Locate the cell with the specified text and output its [x, y] center coordinate. 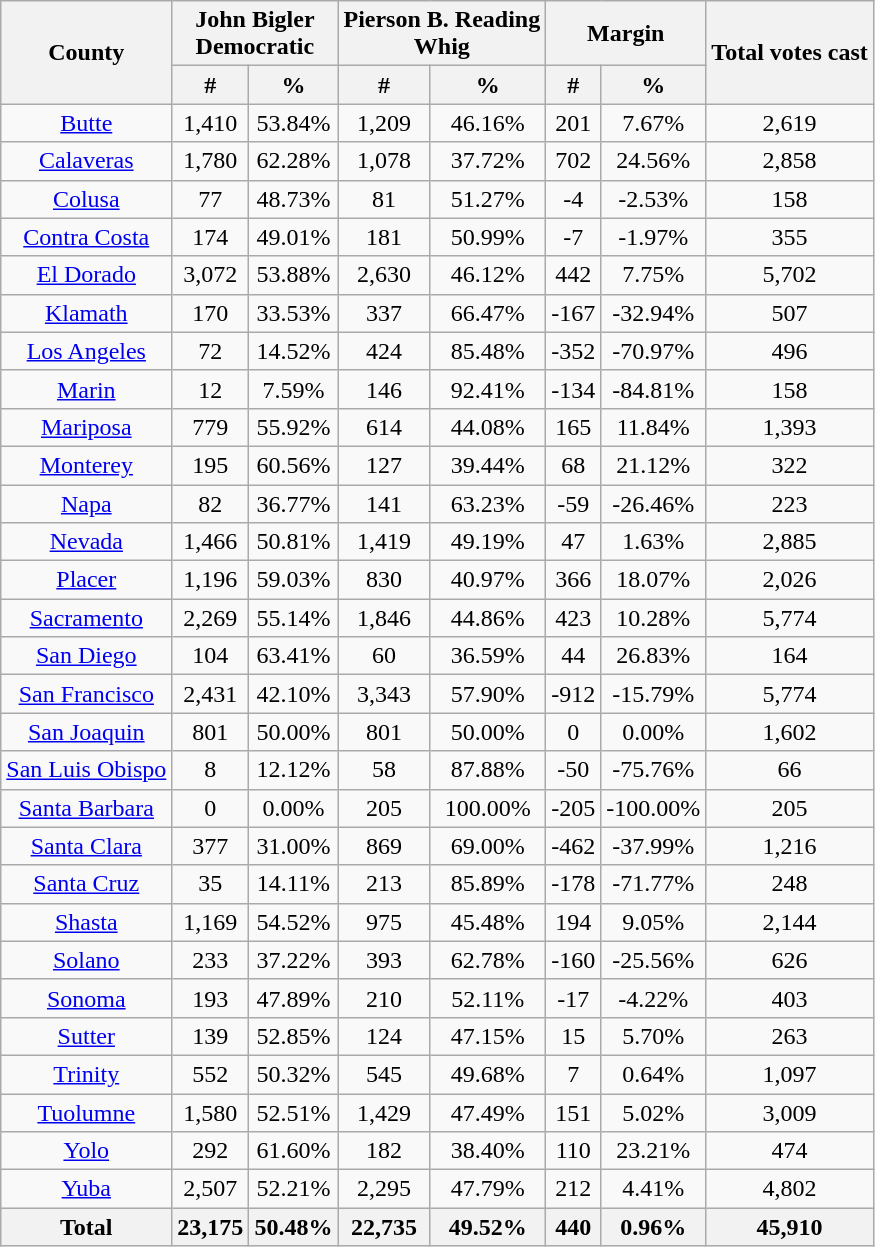
42.10% [294, 694]
Colusa [86, 199]
3,343 [384, 694]
49.52% [488, 1227]
62.78% [488, 960]
165 [574, 427]
-160 [574, 960]
37.72% [488, 161]
26.83% [654, 656]
1,580 [210, 1113]
46.16% [488, 123]
Total [86, 1227]
1,846 [384, 618]
Margin [626, 34]
21.12% [654, 465]
248 [790, 884]
100.00% [488, 808]
-167 [574, 313]
2,885 [790, 542]
Marin [86, 389]
-912 [574, 694]
45.48% [488, 922]
-205 [574, 808]
-100.00% [654, 808]
66 [790, 770]
-4.22% [654, 998]
Yuba [86, 1189]
2,858 [790, 161]
2,431 [210, 694]
52.85% [294, 1036]
50.48% [294, 1227]
San Luis Obispo [86, 770]
1,196 [210, 580]
49.19% [488, 542]
22,735 [384, 1227]
1,216 [790, 846]
5,702 [790, 275]
5.70% [654, 1036]
-1.97% [654, 237]
2,630 [384, 275]
403 [790, 998]
3,009 [790, 1113]
9.05% [654, 922]
85.48% [488, 351]
35 [210, 884]
58 [384, 770]
337 [384, 313]
31.00% [294, 846]
62.28% [294, 161]
48.73% [294, 199]
8 [210, 770]
1,602 [790, 732]
194 [574, 922]
Solano [86, 960]
-25.56% [654, 960]
151 [574, 1113]
55.14% [294, 618]
212 [574, 1189]
24.56% [654, 161]
975 [384, 922]
-32.94% [654, 313]
44.08% [488, 427]
Santa Barbara [86, 808]
-2.53% [654, 199]
2,144 [790, 922]
38.40% [488, 1151]
0.64% [654, 1074]
Calaveras [86, 161]
40.97% [488, 580]
-50 [574, 770]
110 [574, 1151]
-134 [574, 389]
10.28% [654, 618]
36.77% [294, 503]
47.49% [488, 1113]
60.56% [294, 465]
San Joaquin [86, 732]
127 [384, 465]
141 [384, 503]
87.88% [488, 770]
1,419 [384, 542]
552 [210, 1074]
-4 [574, 199]
545 [384, 1074]
292 [210, 1151]
322 [790, 465]
182 [384, 1151]
92.41% [488, 389]
15 [574, 1036]
626 [790, 960]
201 [574, 123]
-7 [574, 237]
-59 [574, 503]
Klamath [86, 313]
53.84% [294, 123]
2,507 [210, 1189]
223 [790, 503]
52.21% [294, 1189]
Mariposa [86, 427]
47.79% [488, 1189]
1,466 [210, 542]
-75.76% [654, 770]
77 [210, 199]
474 [790, 1151]
44 [574, 656]
-84.81% [654, 389]
-37.99% [654, 846]
393 [384, 960]
Monterey [86, 465]
36.59% [488, 656]
-352 [574, 351]
124 [384, 1036]
1.63% [654, 542]
1,429 [384, 1113]
14.52% [294, 351]
59.03% [294, 580]
263 [790, 1036]
23,175 [210, 1227]
139 [210, 1036]
1,097 [790, 1074]
51.27% [488, 199]
614 [384, 427]
69.00% [488, 846]
4.41% [654, 1189]
7.59% [294, 389]
52.51% [294, 1113]
-26.46% [654, 503]
68 [574, 465]
12 [210, 389]
7.75% [654, 275]
San Francisco [86, 694]
San Diego [86, 656]
Santa Cruz [86, 884]
Nevada [86, 542]
85.89% [488, 884]
5.02% [654, 1113]
Napa [86, 503]
193 [210, 998]
7 [574, 1074]
702 [574, 161]
60 [384, 656]
Sonoma [86, 998]
50.99% [488, 237]
869 [384, 846]
46.12% [488, 275]
Butte [86, 123]
1,209 [384, 123]
57.90% [488, 694]
424 [384, 351]
4,802 [790, 1189]
Los Angeles [86, 351]
7.67% [654, 123]
Tuolumne [86, 1113]
Sacramento [86, 618]
423 [574, 618]
23.21% [654, 1151]
50.81% [294, 542]
61.60% [294, 1151]
2,295 [384, 1189]
233 [210, 960]
2,026 [790, 580]
47.89% [294, 998]
-178 [574, 884]
1,169 [210, 922]
39.44% [488, 465]
496 [790, 351]
66.47% [488, 313]
Pierson B. ReadingWhig [442, 34]
779 [210, 427]
Contra Costa [86, 237]
104 [210, 656]
County [86, 52]
47 [574, 542]
63.41% [294, 656]
366 [574, 580]
3,072 [210, 275]
18.07% [654, 580]
Yolo [86, 1151]
2,619 [790, 123]
52.11% [488, 998]
195 [210, 465]
1,393 [790, 427]
47.15% [488, 1036]
-17 [574, 998]
49.01% [294, 237]
181 [384, 237]
0.96% [654, 1227]
45,910 [790, 1227]
82 [210, 503]
Trinity [86, 1074]
1,410 [210, 123]
63.23% [488, 503]
213 [384, 884]
37.22% [294, 960]
12.12% [294, 770]
-462 [574, 846]
2,269 [210, 618]
Placer [86, 580]
44.86% [488, 618]
Total votes cast [790, 52]
33.53% [294, 313]
355 [790, 237]
53.88% [294, 275]
72 [210, 351]
John BiglerDemocratic [255, 34]
-70.97% [654, 351]
1,780 [210, 161]
Shasta [86, 922]
377 [210, 846]
49.68% [488, 1074]
1,078 [384, 161]
55.92% [294, 427]
-71.77% [654, 884]
170 [210, 313]
Santa Clara [86, 846]
81 [384, 199]
830 [384, 580]
442 [574, 275]
440 [574, 1227]
54.52% [294, 922]
-15.79% [654, 694]
507 [790, 313]
174 [210, 237]
11.84% [654, 427]
210 [384, 998]
50.32% [294, 1074]
164 [790, 656]
Sutter [86, 1036]
146 [384, 389]
El Dorado [86, 275]
14.11% [294, 884]
